For the text-containing cell, return its midpoint in [x, y] coordinate format. 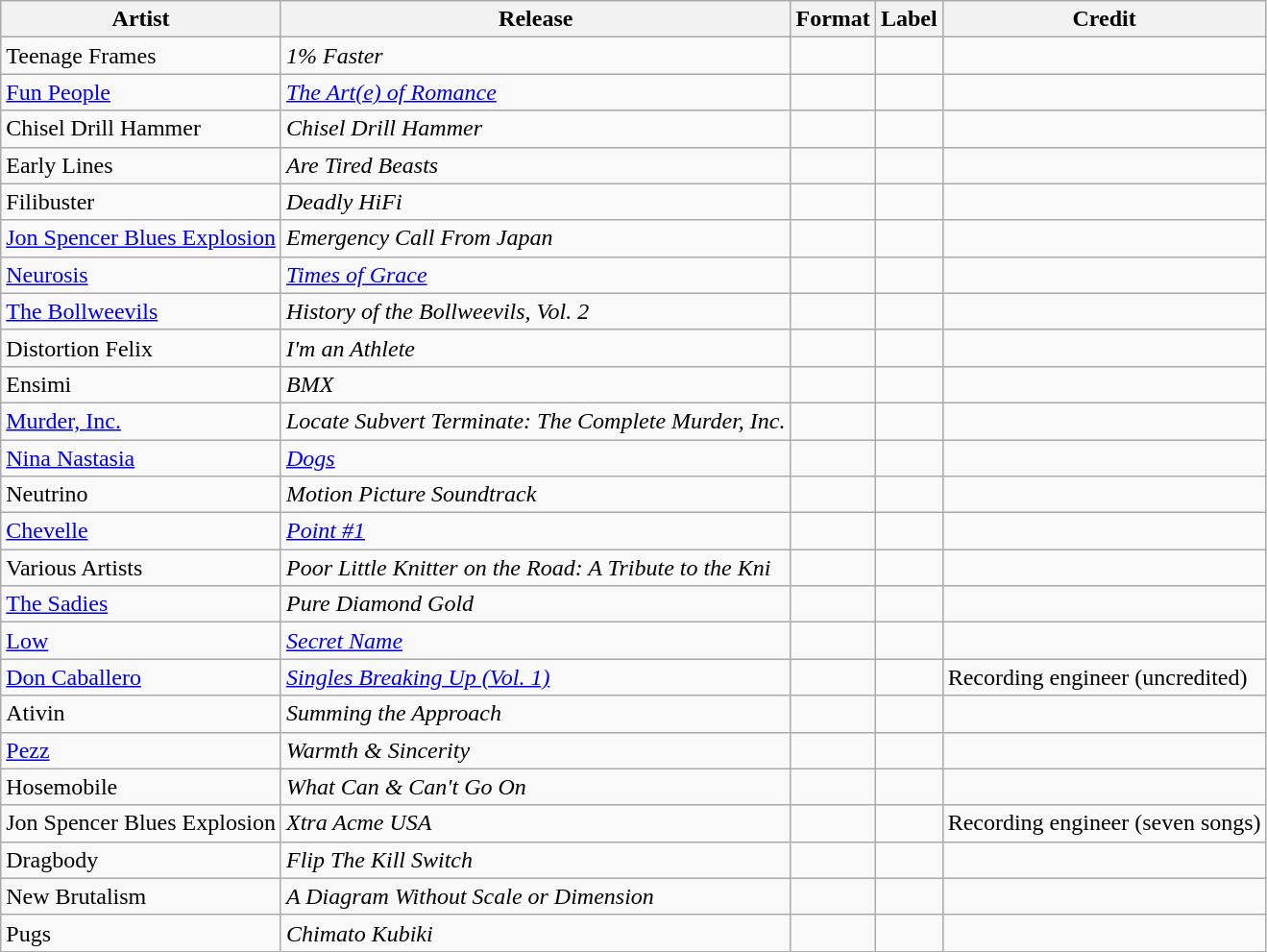
Credit [1105, 19]
Poor Little Knitter on the Road: A Tribute to the Kni [536, 568]
Low [141, 641]
Times of Grace [536, 275]
Pezz [141, 750]
Flip The Kill Switch [536, 860]
The Sadies [141, 604]
Filibuster [141, 202]
Label [909, 19]
Pure Diamond Gold [536, 604]
Locate Subvert Terminate: The Complete Murder, Inc. [536, 421]
Singles Breaking Up (Vol. 1) [536, 677]
Recording engineer (seven songs) [1105, 823]
Various Artists [141, 568]
What Can & Can't Go On [536, 787]
Early Lines [141, 165]
Emergency Call From Japan [536, 238]
Dogs [536, 458]
BMX [536, 384]
Artist [141, 19]
History of the Bollweevils, Vol. 2 [536, 311]
Secret Name [536, 641]
I'm an Athlete [536, 348]
New Brutalism [141, 896]
Ativin [141, 714]
Murder, Inc. [141, 421]
Chimato Kubiki [536, 933]
Hosemobile [141, 787]
Motion Picture Soundtrack [536, 495]
Neutrino [141, 495]
Chevelle [141, 531]
The Art(e) of Romance [536, 92]
Release [536, 19]
Pugs [141, 933]
Neurosis [141, 275]
A Diagram Without Scale or Dimension [536, 896]
Warmth & Sincerity [536, 750]
Fun People [141, 92]
Are Tired Beasts [536, 165]
1% Faster [536, 56]
Summing the Approach [536, 714]
Deadly HiFi [536, 202]
Format [833, 19]
Dragbody [141, 860]
Nina Nastasia [141, 458]
Point #1 [536, 531]
Ensimi [141, 384]
Teenage Frames [141, 56]
Distortion Felix [141, 348]
Recording engineer (uncredited) [1105, 677]
Don Caballero [141, 677]
Xtra Acme USA [536, 823]
The Bollweevils [141, 311]
